Return [X, Y] of the center of cell containing provided text 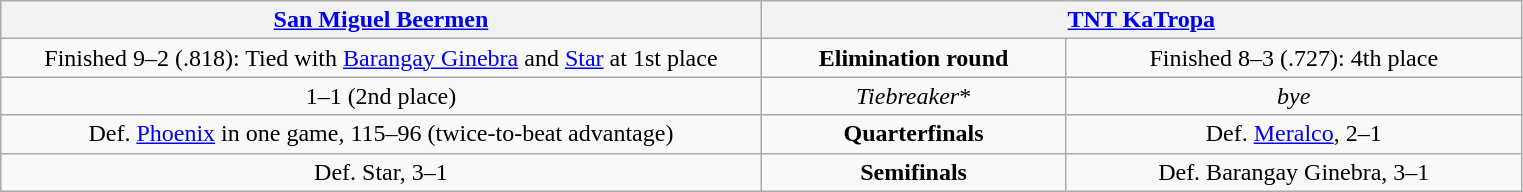
TNT KaTropa [1141, 20]
Quarterfinals [914, 134]
Def. Barangay Ginebra, 3–1 [1294, 172]
Finished 8–3 (.727): 4th place [1294, 58]
Def. Star, 3–1 [381, 172]
Def. Meralco, 2–1 [1294, 134]
Def. Phoenix in one game, 115–96 (twice-to-beat advantage) [381, 134]
San Miguel Beermen [381, 20]
bye [1294, 96]
Tiebreaker* [914, 96]
Elimination round [914, 58]
Finished 9–2 (.818): Tied with Barangay Ginebra and Star at 1st place [381, 58]
Semifinals [914, 172]
1–1 (2nd place) [381, 96]
